Return (x, y) of the center of cell containing provided text 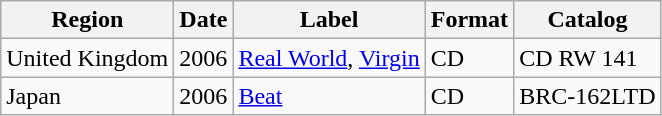
Real World, Virgin (329, 58)
Beat (329, 96)
Japan (88, 96)
Date (204, 20)
BRC-162LTD (588, 96)
Catalog (588, 20)
Region (88, 20)
CD RW 141 (588, 58)
Label (329, 20)
United Kingdom (88, 58)
Format (469, 20)
